Pinpoint the cell where the given text exists, returning its (X, Y) midpoint coordinate. 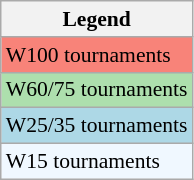
W25/35 tournaments (97, 126)
W100 tournaments (97, 55)
W15 tournaments (97, 162)
W60/75 tournaments (97, 90)
Legend (97, 19)
